For the text-containing cell, return its midpoint in [X, Y] coordinate format. 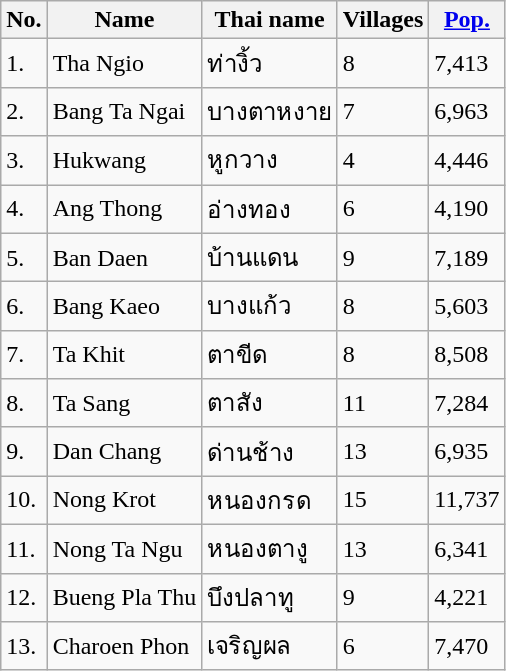
7,189 [467, 258]
7 [383, 112]
บางตาหงาย [270, 112]
4,190 [467, 208]
8,508 [467, 354]
เจริญผล [270, 646]
5,603 [467, 306]
Ban Daen [124, 258]
No. [24, 20]
หนองตางู [270, 548]
Charoen Phon [124, 646]
7,413 [467, 64]
บึงปลาทู [270, 598]
9. [24, 452]
Hukwang [124, 160]
Bang Ta Ngai [124, 112]
4,446 [467, 160]
15 [383, 500]
7. [24, 354]
Bang Kaeo [124, 306]
ตาขีด [270, 354]
Bueng Pla Thu [124, 598]
8. [24, 404]
12. [24, 598]
Dan Chang [124, 452]
10. [24, 500]
1. [24, 64]
ด่านช้าง [270, 452]
Nong Ta Ngu [124, 548]
4,221 [467, 598]
4. [24, 208]
Name [124, 20]
ตาสัง [270, 404]
6,935 [467, 452]
4 [383, 160]
ท่างิ้ว [270, 64]
Ta Sang [124, 404]
3. [24, 160]
6,341 [467, 548]
Villages [383, 20]
หนองกรด [270, 500]
อ่างทอง [270, 208]
Pop. [467, 20]
7,470 [467, 646]
13. [24, 646]
บ้านแดน [270, 258]
6. [24, 306]
11 [383, 404]
Tha Ngio [124, 64]
2. [24, 112]
Ta Khit [124, 354]
Nong Krot [124, 500]
บางแก้ว [270, 306]
หูกวาง [270, 160]
Ang Thong [124, 208]
7,284 [467, 404]
6,963 [467, 112]
11,737 [467, 500]
Thai name [270, 20]
5. [24, 258]
11. [24, 548]
